For the text-containing cell, return its midpoint in (X, Y) coordinate format. 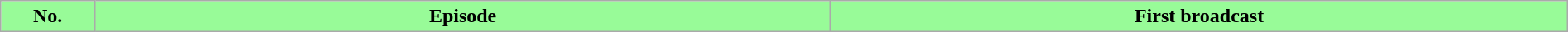
First broadcast (1199, 16)
Episode (462, 16)
No. (48, 16)
